Return the [x, y] coordinate for the center point of the cell that contains the specified text.  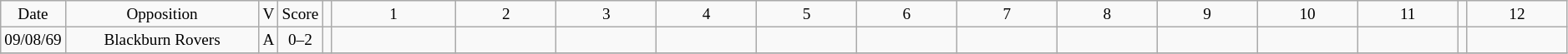
10 [1307, 14]
11 [1408, 14]
1 [393, 14]
12 [1517, 14]
3 [606, 14]
Blackburn Rovers [162, 40]
Score [301, 14]
6 [906, 14]
0–2 [301, 40]
9 [1207, 14]
4 [707, 14]
09/08/69 [33, 40]
2 [506, 14]
V [269, 14]
A [269, 40]
Opposition [162, 14]
7 [1007, 14]
5 [807, 14]
8 [1107, 14]
Date [33, 14]
